Return the (X, Y) coordinate for the center point of the cell that contains the specified text.  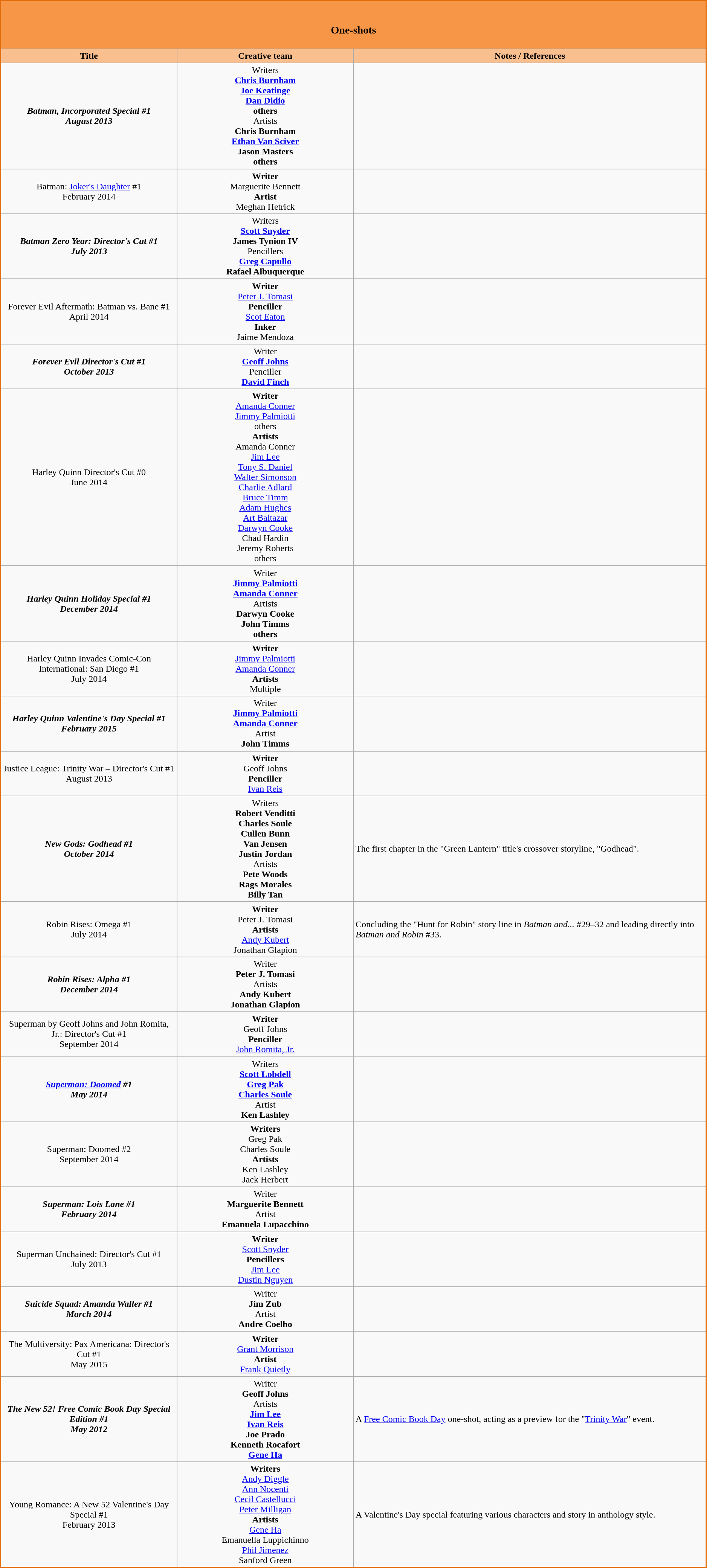
Notes / References (530, 56)
New Gods: Godhead #1October 2014 (89, 849)
WriterScott SnyderPencillersJim LeeDustin Nguyen (265, 1259)
Batman Zero Year: Director's Cut #1July 2013 (89, 246)
Superman: Doomed #1May 2014 (89, 1089)
WriterMarguerite BennettArtistMeghan Hetrick (265, 191)
Young Romance: A New 52 Valentine's Day Special #1February 2013 (89, 1515)
Suicide Squad: Amanda Waller #1March 2014 (89, 1309)
Forever Evil Director's Cut #1October 2013 (89, 367)
WriterJimmy PalmiottiAmanda ConnerArtistJohn Timms (265, 724)
Robin Rises: Omega #1July 2014 (89, 929)
Superman Unchained: Director's Cut #1July 2013 (89, 1259)
Superman by Geoff Johns and John Romita, Jr.: Director's Cut #1September 2014 (89, 1034)
Justice League: Trinity War – Director's Cut #1August 2013 (89, 773)
Robin Rises: Alpha #1December 2014 (89, 984)
Batman: Joker's Daughter #1February 2014 (89, 191)
WriterPeter J. TomasiPencillerScot EatonInkerJaime Mendoza (265, 312)
WritersChris BurnhamJoe KeatingeDan DidioothersArtistsChris BurnhamEthan Van SciverJason Mastersothers (265, 116)
WriterJimmy PalmiottiAmanda ConnerArtistsMultiple (265, 669)
WriterMarguerite BennettArtistEmanuela Lupacchino (265, 1209)
Harley Quinn Invades Comic-Con International: San Diego #1July 2014 (89, 669)
The Multiversity: Pax Americana: Director's Cut #1May 2015 (89, 1354)
WriterGrant MorrisonArtistFrank Quietly (265, 1354)
WriterJim ZubArtistAndre Coelho (265, 1309)
One-shots (354, 25)
The New 52! Free Comic Book Day Special Edition #1May 2012 (89, 1419)
WritersScott LobdellGreg PakCharles SouleArtistKen Lashley (265, 1089)
WriterGeoff JohnsPencillerJohn Romita, Jr. (265, 1034)
Batman, Incorporated Special #1August 2013 (89, 116)
Harley Quinn Director's Cut #0June 2014 (89, 477)
Harley Quinn Holiday Special #1December 2014 (89, 603)
Concluding the "Hunt for Robin" story line in Batman and... #29–32 and leading directly into Batman and Robin #33. (530, 929)
WriterGeoff JohnsPencillerDavid Finch (265, 367)
WriterJimmy PalmiottiAmanda ConnerArtistsDarwyn CookeJohn Timmsothers (265, 603)
WritersRobert VendittiCharles SouleCullen BunnVan JensenJustin JordanArtistsPete WoodsRags MoralesBilly Tan (265, 849)
Superman: Doomed #2September 2014 (89, 1154)
Title (89, 56)
WriterGeoff JohnsArtistsJim LeeIvan ReisJoe PradoKenneth RocafortGene Ha (265, 1419)
Forever Evil Aftermath: Batman vs. Bane #1April 2014 (89, 312)
Creative team (265, 56)
Superman: Lois Lane #1February 2014 (89, 1209)
Harley Quinn Valentine's Day Special #1February 2015 (89, 724)
WriterGeoff JohnsPencillerIvan Reis (265, 773)
WritersAndy DiggleAnn NocentiCecil CastellucciPeter MilliganArtistsGene HaEmanuella LuppichinnoPhil JimenezSanford Green (265, 1515)
The first chapter in the "Green Lantern" title's crossover storyline, "Godhead". (530, 849)
WritersGreg PakCharles SouleArtistsKen LashleyJack Herbert (265, 1154)
WritersScott SnyderJames Tynion IVPencillersGreg CapulloRafael Albuquerque (265, 246)
A Free Comic Book Day one-shot, acting as a preview for the "Trinity War" event. (530, 1419)
A Valentine's Day special featuring various characters and story in anthology style. (530, 1515)
